For the text-containing cell, return its midpoint in (X, Y) coordinate format. 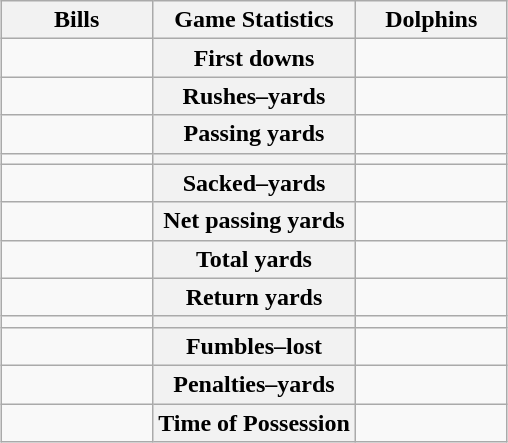
Fumbles–lost (254, 346)
Game Statistics (254, 20)
Passing yards (254, 134)
Dolphins (431, 20)
First downs (254, 58)
Time of Possession (254, 423)
Net passing yards (254, 221)
Rushes–yards (254, 96)
Total yards (254, 259)
Return yards (254, 297)
Sacked–yards (254, 183)
Bills (77, 20)
Penalties–yards (254, 384)
